Identify which cell holds the provided text, then report its [X, Y] central coordinate. 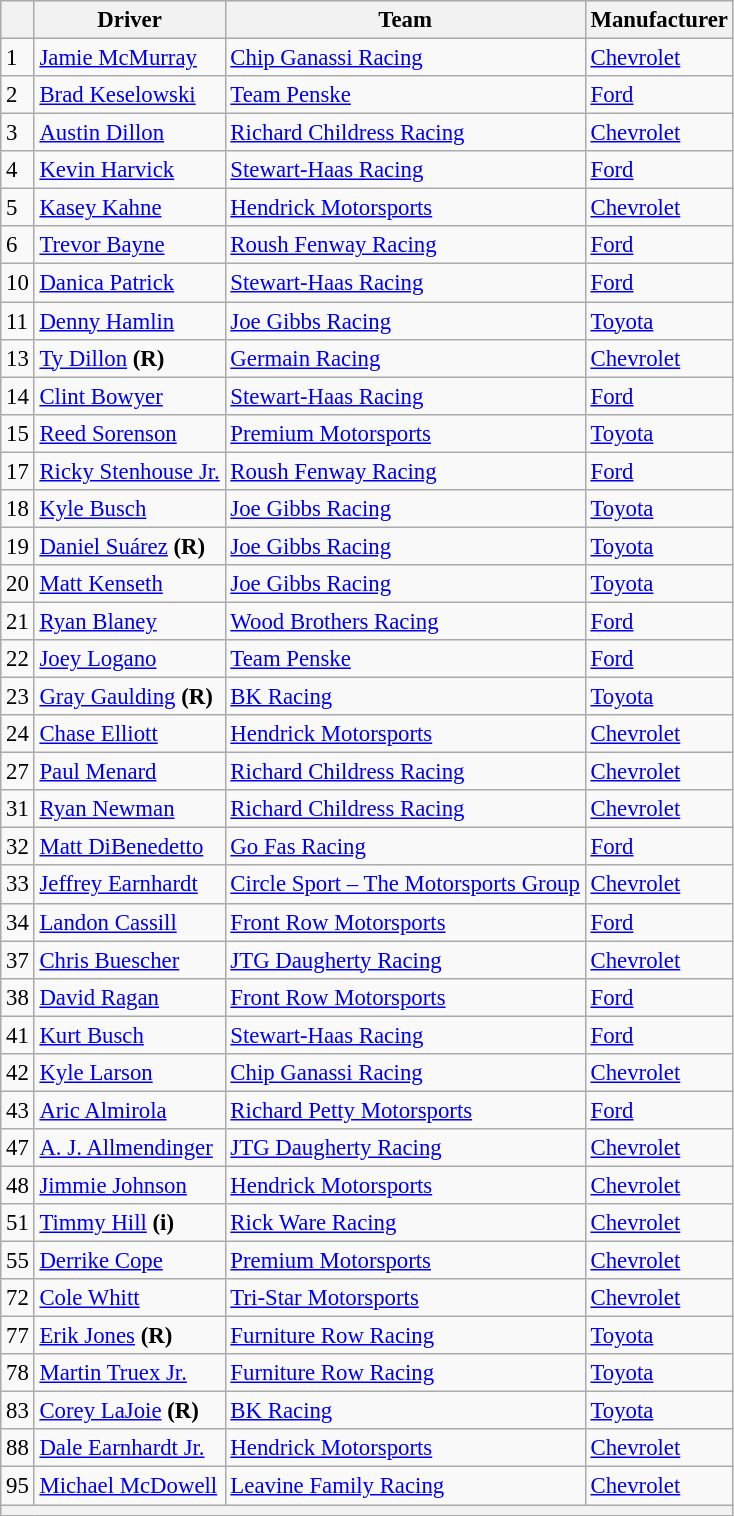
Matt Kenseth [130, 584]
18 [18, 509]
Kevin Harvick [130, 170]
22 [18, 659]
17 [18, 471]
42 [18, 1073]
Kyle Larson [130, 1073]
27 [18, 772]
15 [18, 433]
88 [18, 1449]
Derrike Cope [130, 1261]
Wood Brothers Racing [405, 621]
Kurt Busch [130, 1035]
Jimmie Johnson [130, 1185]
4 [18, 170]
Austin Dillon [130, 133]
33 [18, 885]
Trevor Bayne [130, 245]
Driver [130, 20]
32 [18, 847]
Corey LaJoie (R) [130, 1411]
47 [18, 1148]
Go Fas Racing [405, 847]
83 [18, 1411]
72 [18, 1298]
Reed Sorenson [130, 433]
20 [18, 584]
Jeffrey Earnhardt [130, 885]
Kasey Kahne [130, 208]
Gray Gaulding (R) [130, 697]
Rick Ware Racing [405, 1223]
11 [18, 321]
48 [18, 1185]
Danica Patrick [130, 283]
Michael McDowell [130, 1486]
34 [18, 922]
Jamie McMurray [130, 58]
Paul Menard [130, 772]
43 [18, 1110]
Martin Truex Jr. [130, 1373]
Timmy Hill (i) [130, 1223]
Aric Almirola [130, 1110]
Landon Cassill [130, 922]
Circle Sport – The Motorsports Group [405, 885]
31 [18, 809]
37 [18, 960]
Joey Logano [130, 659]
78 [18, 1373]
2 [18, 95]
6 [18, 245]
Ryan Newman [130, 809]
Germain Racing [405, 358]
38 [18, 997]
Tri-Star Motorsports [405, 1298]
Dale Earnhardt Jr. [130, 1449]
41 [18, 1035]
Erik Jones (R) [130, 1336]
Manufacturer [659, 20]
A. J. Allmendinger [130, 1148]
19 [18, 546]
95 [18, 1486]
24 [18, 734]
1 [18, 58]
13 [18, 358]
David Ragan [130, 997]
3 [18, 133]
Daniel Suárez (R) [130, 546]
Ryan Blaney [130, 621]
Team [405, 20]
Ricky Stenhouse Jr. [130, 471]
55 [18, 1261]
Clint Bowyer [130, 396]
Cole Whitt [130, 1298]
Richard Petty Motorsports [405, 1110]
Brad Keselowski [130, 95]
23 [18, 697]
51 [18, 1223]
Ty Dillon (R) [130, 358]
Denny Hamlin [130, 321]
21 [18, 621]
14 [18, 396]
Matt DiBenedetto [130, 847]
Chase Elliott [130, 734]
Kyle Busch [130, 509]
5 [18, 208]
Chris Buescher [130, 960]
77 [18, 1336]
10 [18, 283]
Leavine Family Racing [405, 1486]
